Identify which cell holds the provided text, then report its [X, Y] central coordinate. 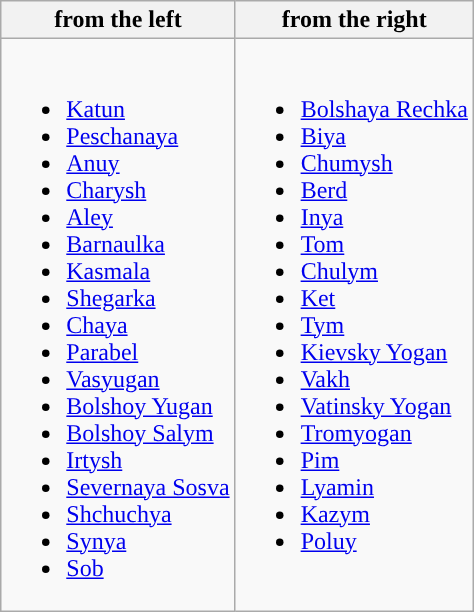
Bolshaya RechkaBiyaChumyshBerdInyaTomChulymKetTymKievsky YoganVakhVatinsky YoganTromyoganPimLyaminKazymPoluy [354, 325]
from the left [118, 20]
from the right [354, 20]
KatunPeschanayaAnuyCharyshAleyBarnaulkaKasmalaShegarkaChayaParabelVasyuganBolshoy YuganBolshoy SalymIrtyshSevernaya SosvaShchuchyaSynyaSob [118, 325]
